Identify which cell holds the provided text, then report its [X, Y] central coordinate. 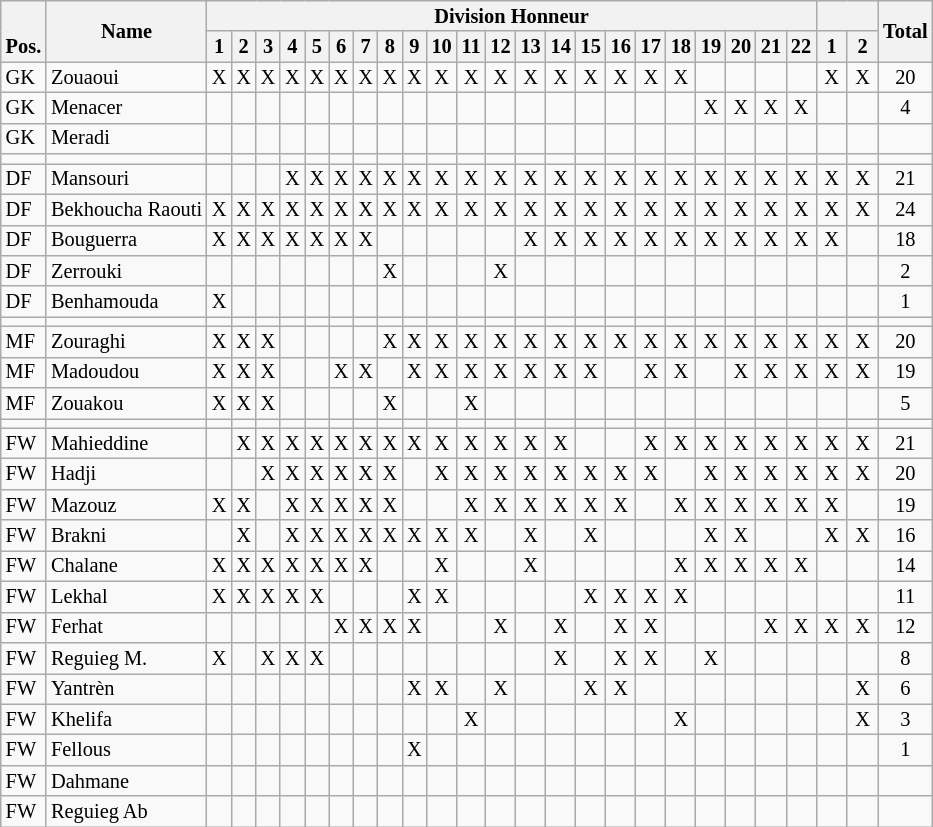
17 [651, 46]
Chalane [126, 566]
Zouaoui [126, 78]
Bekhoucha Raouti [126, 210]
9 [414, 46]
24 [905, 210]
Zouakou [126, 404]
Benhamouda [126, 302]
Ferhat [126, 628]
Pos. [24, 30]
Dahmane [126, 780]
10 [442, 46]
Mansouri [126, 178]
Hadji [126, 474]
7 [365, 46]
Brakni [126, 536]
Meradi [126, 138]
Zouraghi [126, 342]
Zerrouki [126, 270]
13 [531, 46]
Reguieg Ab [126, 812]
15 [591, 46]
Mahieddine [126, 444]
Yantrèn [126, 688]
Fellous [126, 750]
Madoudou [126, 372]
Name [126, 30]
Lekhal [126, 596]
Bouguerra [126, 240]
Total [905, 30]
22 [801, 46]
Menacer [126, 108]
Reguieg M. [126, 658]
Division Honneur [512, 16]
Khelifa [126, 720]
Mazouz [126, 504]
